Extract the (X, Y) coordinate from the center of the cell holding the provided text.  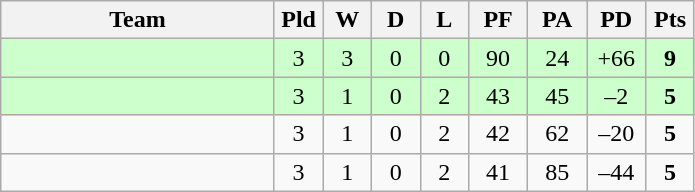
Pts (670, 20)
–44 (616, 172)
PD (616, 20)
+66 (616, 58)
Team (138, 20)
45 (558, 96)
85 (558, 172)
9 (670, 58)
62 (558, 134)
PA (558, 20)
41 (498, 172)
–20 (616, 134)
D (396, 20)
90 (498, 58)
W (348, 20)
43 (498, 96)
–2 (616, 96)
PF (498, 20)
24 (558, 58)
L (444, 20)
Pld (298, 20)
42 (498, 134)
